Identify which cell holds the provided text, then report its [X, Y] central coordinate. 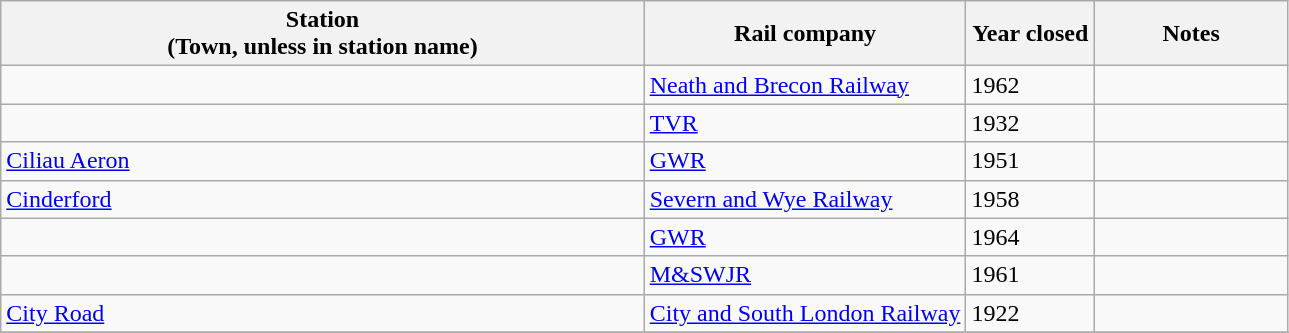
1932 [1030, 123]
TVR [805, 123]
1961 [1030, 275]
1962 [1030, 85]
Severn and Wye Railway [805, 199]
Neath and Brecon Railway [805, 85]
1958 [1030, 199]
City Road [322, 313]
Rail company [805, 34]
1964 [1030, 237]
Notes [1192, 34]
Ciliau Aeron [322, 161]
Cinderford [322, 199]
M&SWJR [805, 275]
City and South London Railway [805, 313]
Station(Town, unless in station name) [322, 34]
1922 [1030, 313]
1951 [1030, 161]
Year closed [1030, 34]
